Search for the cell housing the specified text and yield its (x, y) center coordinate. 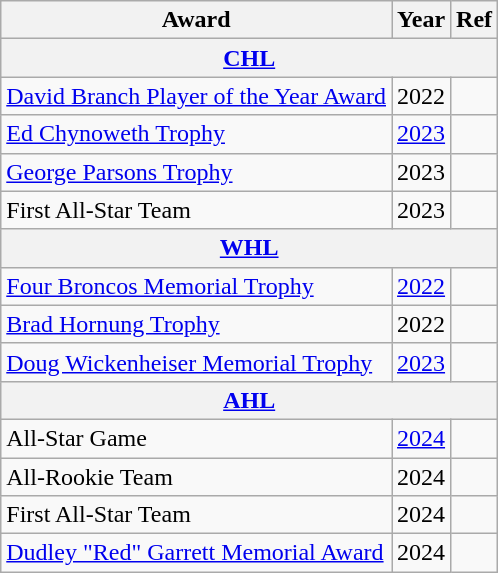
All-Rookie Team (196, 477)
CHL (250, 58)
David Branch Player of the Year Award (196, 96)
All-Star Game (196, 438)
George Parsons Trophy (196, 172)
Year (422, 20)
Four Broncos Memorial Trophy (196, 286)
AHL (250, 400)
Dudley "Red" Garrett Memorial Award (196, 553)
Doug Wickenheiser Memorial Trophy (196, 362)
Award (196, 20)
WHL (250, 248)
Ed Chynoweth Trophy (196, 134)
Brad Hornung Trophy (196, 324)
Ref (474, 20)
